Extract the (X, Y) coordinate from the center of the cell holding the provided text.  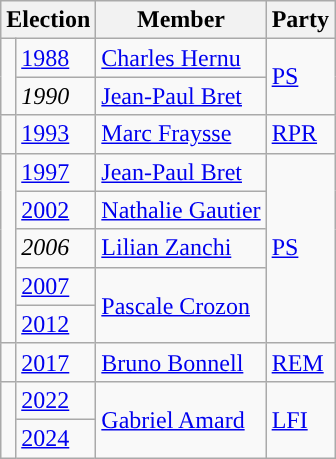
2024 (56, 438)
2022 (56, 400)
2006 (56, 248)
Nathalie Gautier (181, 210)
LFI (300, 419)
Lilian Zanchi (181, 248)
1993 (56, 134)
REM (300, 362)
2002 (56, 210)
1988 (56, 58)
Marc Fraysse (181, 134)
Party (300, 20)
RPR (300, 134)
1990 (56, 96)
2007 (56, 286)
Bruno Bonnell (181, 362)
2017 (56, 362)
Election (48, 20)
Charles Hernu (181, 58)
2012 (56, 324)
1997 (56, 172)
Pascale Crozon (181, 305)
Gabriel Amard (181, 419)
Member (181, 20)
